Capture the cell that displays the provided text and extract its [x, y] central coordinate. 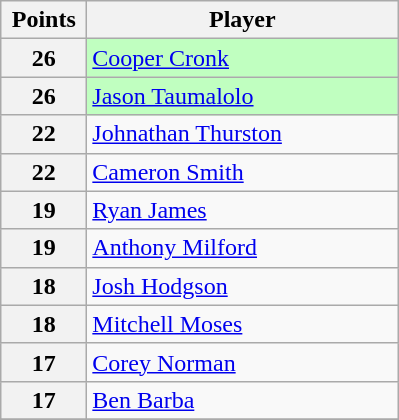
Johnathan Thurston [242, 134]
Cameron Smith [242, 172]
Mitchell Moses [242, 324]
Ryan James [242, 210]
Player [242, 20]
Josh Hodgson [242, 286]
Points [44, 20]
Anthony Milford [242, 248]
Corey Norman [242, 362]
Jason Taumalolo [242, 96]
Cooper Cronk [242, 58]
Ben Barba [242, 400]
